Return the [x, y] coordinate for the center point of the cell that contains the specified text.  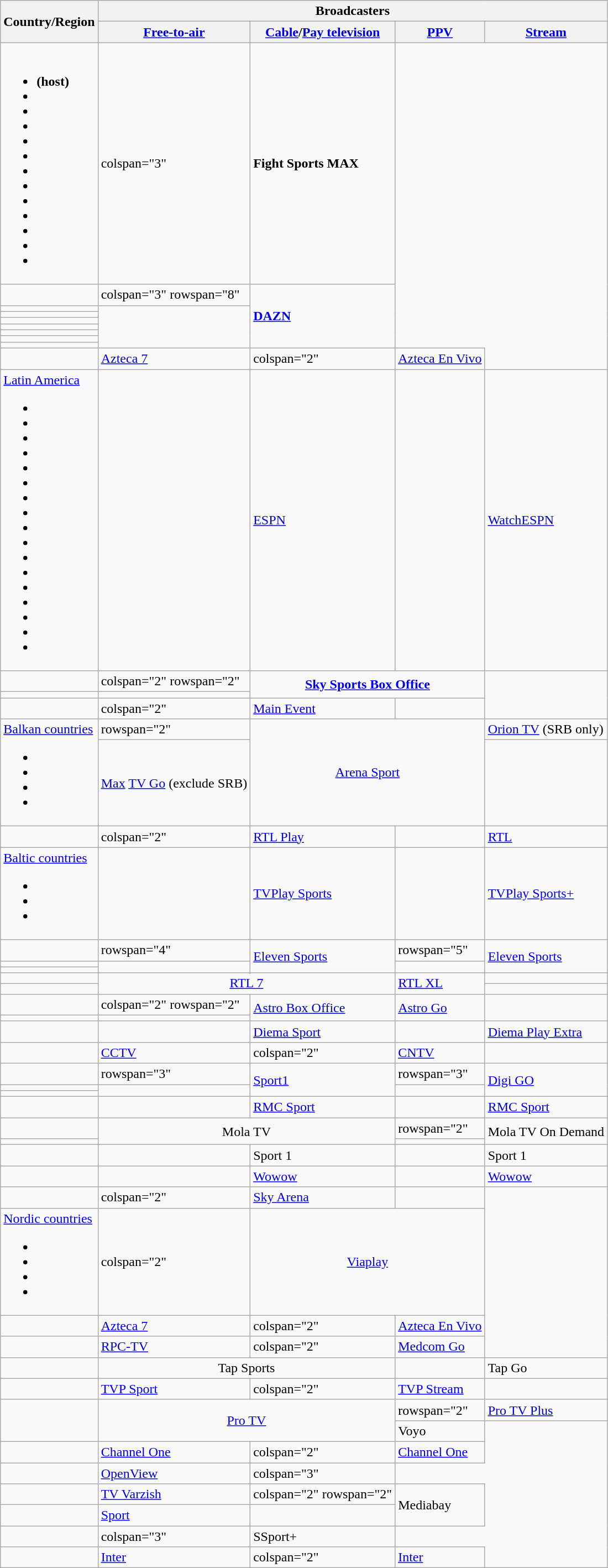
Tap Sports [247, 1368]
OpenView [174, 1473]
TVPlay Sports+ [546, 894]
PPV [440, 32]
Sport1 [323, 1080]
Nordic countries [49, 1262]
WatchESPN [546, 520]
colspan="3" rowspan="8" [174, 295]
Max TV Go (exclude SRB) [174, 783]
Astro Go [440, 1008]
Voyo [440, 1431]
Mola TV On Demand [546, 1132]
Diema Play Extra [546, 1032]
Balkan countries [49, 773]
ESPN [323, 520]
Sky Arena [323, 1197]
TVPlay Sports [323, 894]
Fight Sports MAX [323, 164]
Medcom Go [440, 1347]
Baltic countries [49, 894]
RTL Play [323, 837]
Mola TV [247, 1132]
Sport [174, 1515]
Digi GO [546, 1080]
Arena Sport [368, 773]
Sky Sports Box Office [368, 685]
Astro Box Office [323, 1008]
Main Event [323, 709]
Viaplay [368, 1262]
Broadcasters [353, 11]
RTL XL [440, 983]
TVP Sport [174, 1389]
DAZN [323, 316]
Diema Sport [323, 1032]
RTL [546, 837]
rowspan="5" [440, 950]
RPC-TV [174, 1347]
Stream [546, 32]
rowspan="4" [174, 950]
Mediabay [440, 1505]
TV Varzish [174, 1494]
RTL 7 [247, 983]
Cable/Pay television [323, 32]
Pro TV Plus [546, 1410]
Tap Go [546, 1368]
(host) [49, 164]
CCTV [174, 1053]
Orion TV (SRB only) [546, 730]
Latin America [49, 520]
Pro TV [247, 1420]
TVP Stream [440, 1389]
SSport+ [323, 1536]
Country/Region [49, 22]
CNTV [440, 1053]
Free-to-air [174, 32]
